Locate the cell with the specified text and output its [X, Y] center coordinate. 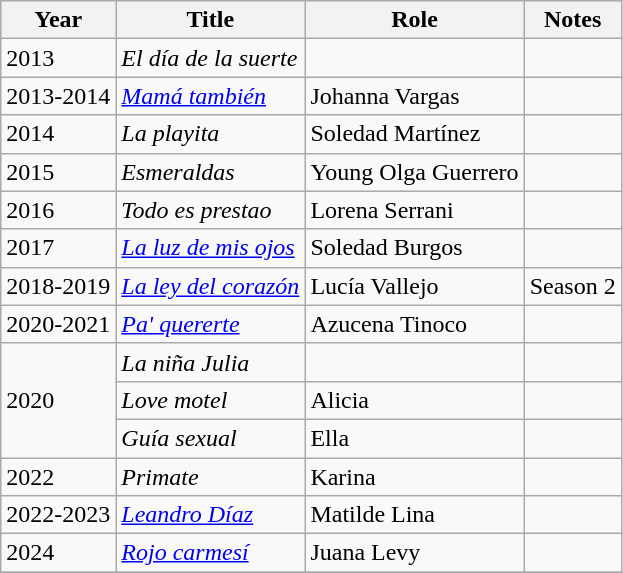
Young Olga Guerrero [414, 172]
2024 [58, 553]
Leandro Díaz [210, 515]
Love motel [210, 400]
La niña Julia [210, 362]
Primate [210, 477]
Esmeraldas [210, 172]
Ella [414, 438]
Juana Levy [414, 553]
Season 2 [572, 286]
Notes [572, 20]
2022 [58, 477]
Mamá también [210, 96]
Lucía Vallejo [414, 286]
Rojo carmesí [210, 553]
2013 [58, 58]
Alicia [414, 400]
Year [58, 20]
Matilde Lina [414, 515]
2017 [58, 248]
Azucena Tinoco [414, 324]
2013-2014 [58, 96]
Johanna Vargas [414, 96]
Guía sexual [210, 438]
2022-2023 [58, 515]
2016 [58, 210]
Role [414, 20]
Karina [414, 477]
Todo es prestao [210, 210]
Soledad Burgos [414, 248]
Lorena Serrani [414, 210]
Soledad Martínez [414, 134]
Title [210, 20]
2020-2021 [58, 324]
La ley del corazón [210, 286]
La playita [210, 134]
2020 [58, 400]
2014 [58, 134]
La luz de mis ojos [210, 248]
El día de la suerte [210, 58]
2015 [58, 172]
Pa' quererte [210, 324]
2018-2019 [58, 286]
